Return the [x, y] coordinate for the center point of the cell that contains the specified text.  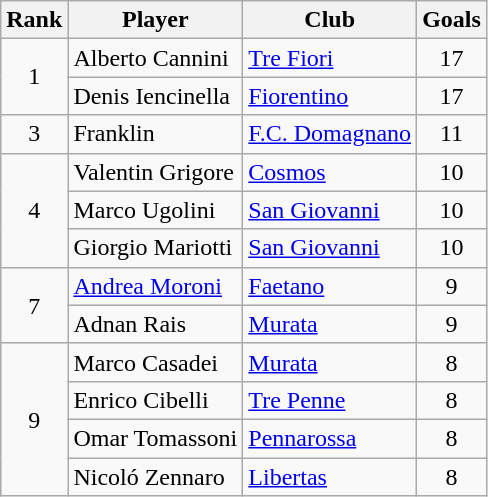
F.C. Domagnano [330, 134]
Giorgio Mariotti [156, 248]
Rank [34, 20]
7 [34, 305]
Player [156, 20]
Denis Iencinella [156, 96]
11 [452, 134]
Faetano [330, 286]
Pennarossa [330, 438]
Alberto Cannini [156, 58]
Tre Penne [330, 400]
Cosmos [330, 172]
Libertas [330, 477]
Fiorentino [330, 96]
Enrico Cibelli [156, 400]
Omar Tomassoni [156, 438]
Marco Casadei [156, 362]
Club [330, 20]
Nicoló Zennaro [156, 477]
4 [34, 210]
Tre Fiori [330, 58]
Franklin [156, 134]
Andrea Moroni [156, 286]
Marco Ugolini [156, 210]
Adnan Rais [156, 324]
Valentin Grigore [156, 172]
Goals [452, 20]
3 [34, 134]
1 [34, 77]
